Scan for the cell matching the given text and deliver its [x, y] coordinate at center. 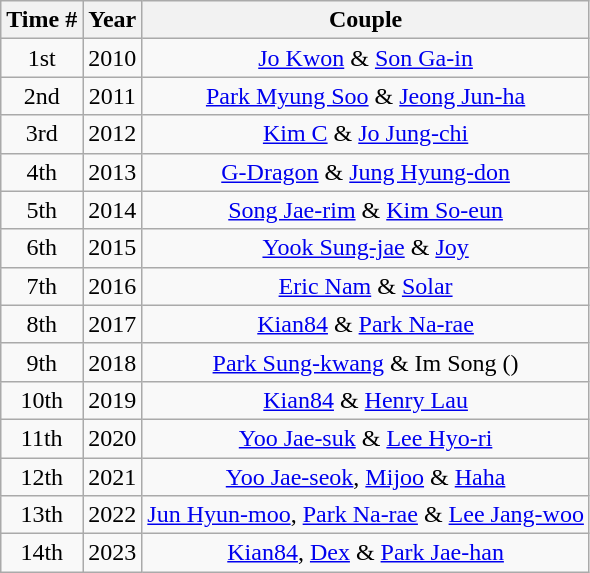
2016 [112, 286]
3rd [42, 134]
Kian84, Dex & Park Jae-han [366, 553]
Eric Nam & Solar [366, 286]
10th [42, 400]
4th [42, 172]
Kim C & Jo Jung-chi [366, 134]
2020 [112, 438]
Kian84 & Henry Lau [366, 400]
Year [112, 20]
2019 [112, 400]
Yoo Jae-suk & Lee Hyo-ri [366, 438]
2010 [112, 58]
Song Jae-rim & Kim So-eun [366, 210]
Park Sung-kwang & Im Song () [366, 362]
8th [42, 324]
2015 [112, 248]
2011 [112, 96]
Time # [42, 20]
2013 [112, 172]
6th [42, 248]
2018 [112, 362]
13th [42, 515]
Yoo Jae-seok, Mijoo & Haha [366, 477]
2017 [112, 324]
2022 [112, 515]
5th [42, 210]
2012 [112, 134]
7th [42, 286]
2021 [112, 477]
Kian84 & Park Na-rae [366, 324]
12th [42, 477]
Couple [366, 20]
G-Dragon & Jung Hyung-don [366, 172]
9th [42, 362]
Park Myung Soo & Jeong Jun-ha [366, 96]
11th [42, 438]
2023 [112, 553]
2014 [112, 210]
2nd [42, 96]
Jo Kwon & Son Ga-in [366, 58]
1st [42, 58]
Jun Hyun-moo, Park Na-rae & Lee Jang-woo [366, 515]
Yook Sung-jae & Joy [366, 248]
14th [42, 553]
